For the text-containing cell, return its midpoint in (X, Y) coordinate format. 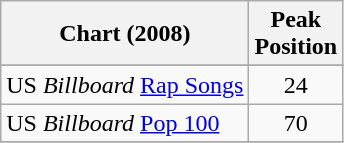
PeakPosition (296, 34)
70 (296, 123)
US Billboard Rap Songs (125, 85)
24 (296, 85)
Chart (2008) (125, 34)
US Billboard Pop 100 (125, 123)
